Extract the [X, Y] coordinate from the center of the cell holding the provided text.  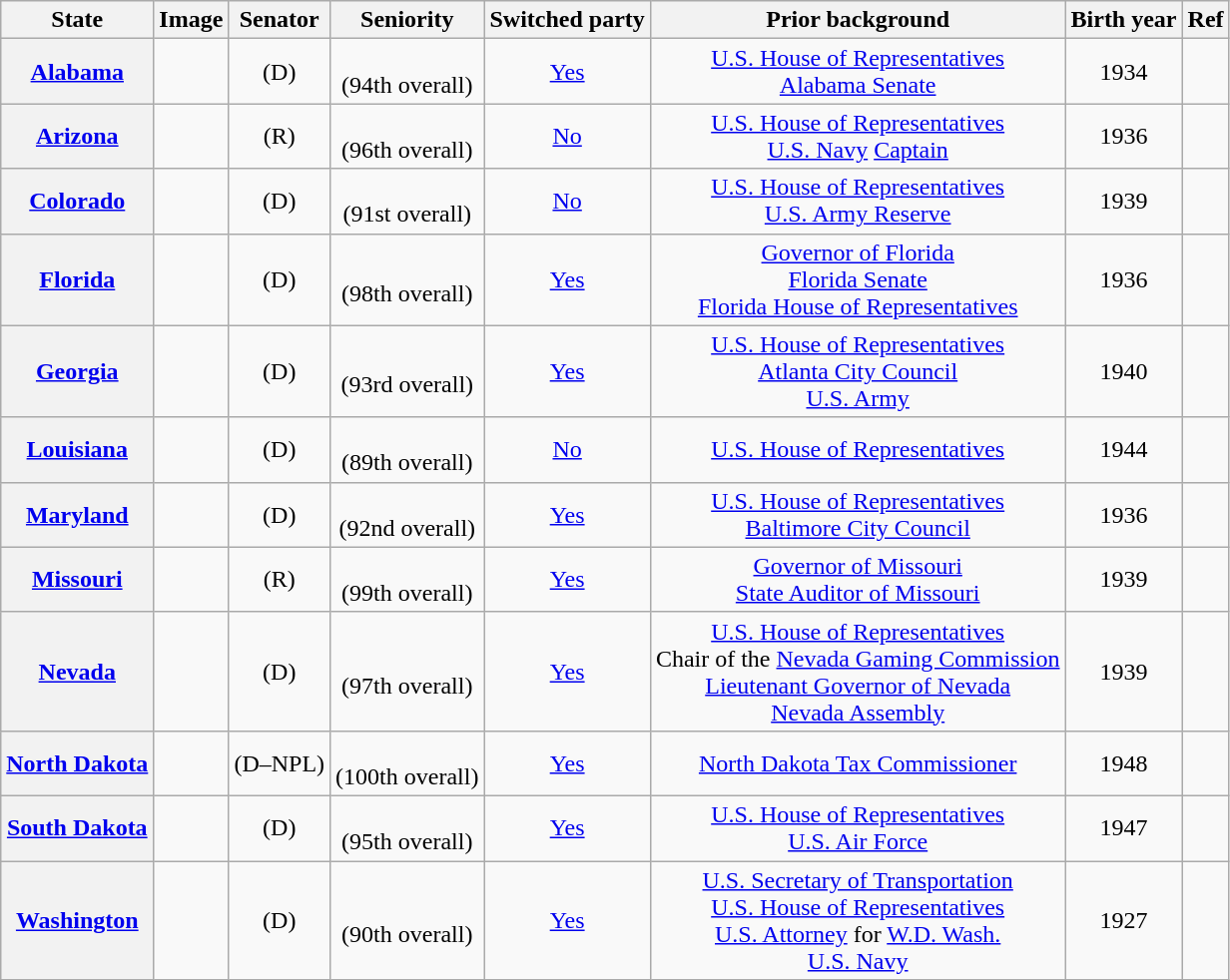
U.S. House of RepresentativesU.S. Army Reserve [858, 202]
Colorado [78, 202]
(92nd overall) [407, 515]
State [78, 20]
U.S. Secretary of TransportationU.S. House of RepresentativesU.S. Attorney for W.D. Wash.U.S. Navy [858, 920]
U.S. House of RepresentativesBaltimore City Council [858, 515]
Florida [78, 279]
(91st overall) [407, 202]
Alabama [78, 72]
South Dakota [78, 828]
(94th overall) [407, 72]
(100th overall) [407, 762]
Seniority [407, 20]
1947 [1124, 828]
(98th overall) [407, 279]
Ref [1206, 20]
Washington [78, 920]
(97th overall) [407, 671]
(96th overall) [407, 136]
Georgia [78, 371]
U.S. House of RepresentativesU.S. Air Force [858, 828]
Image [192, 20]
Switched party [567, 20]
Governor of MissouriState Auditor of Missouri [858, 579]
Prior background [858, 20]
1944 [1124, 449]
North Dakota [78, 762]
Governor of FloridaFlorida SenateFlorida House of Representatives [858, 279]
U.S. House of Representatives [858, 449]
(95th overall) [407, 828]
1940 [1124, 371]
Louisiana [78, 449]
(99th overall) [407, 579]
1934 [1124, 72]
U.S. House of RepresentativesU.S. Navy Captain [858, 136]
Senator [280, 20]
(90th overall) [407, 920]
(D–NPL) [280, 762]
U.S. House of RepresentativesAlabama Senate [858, 72]
U.S. House of RepresentativesChair of the Nevada Gaming CommissionLieutenant Governor of NevadaNevada Assembly [858, 671]
U.S. House of RepresentativesAtlanta City CouncilU.S. Army [858, 371]
Birth year [1124, 20]
1948 [1124, 762]
(93rd overall) [407, 371]
Arizona [78, 136]
Nevada [78, 671]
Maryland [78, 515]
(89th overall) [407, 449]
North Dakota Tax Commissioner [858, 762]
1927 [1124, 920]
Missouri [78, 579]
